Pinpoint the cell where the given text exists, returning its (X, Y) midpoint coordinate. 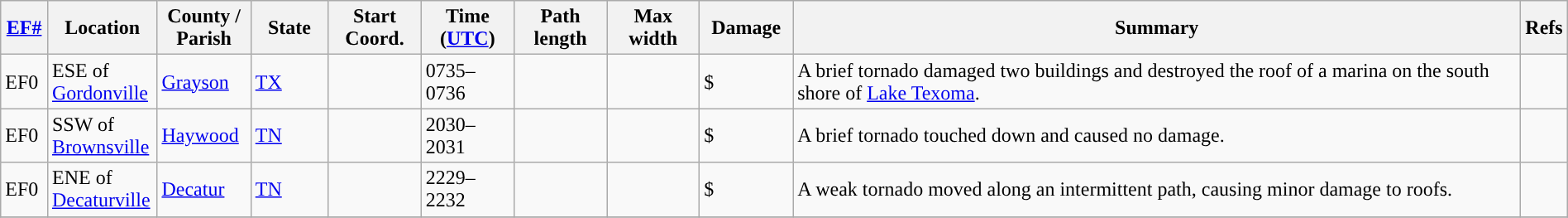
Refs (1545, 28)
Damage (746, 28)
2030–2031 (467, 136)
Haywood (203, 136)
Start Coord. (375, 28)
Max width (653, 28)
Time (UTC) (467, 28)
A weak tornado moved along an intermittent path, causing minor damage to roofs. (1157, 189)
Location (102, 28)
0735–0736 (467, 81)
TX (289, 81)
ENE of Decaturville (102, 189)
A brief tornado damaged two buildings and destroyed the roof of a marina on the south shore of Lake Texoma. (1157, 81)
ESE of Gordonville (102, 81)
A brief tornado touched down and caused no damage. (1157, 136)
2229–2232 (467, 189)
EF# (25, 28)
Summary (1157, 28)
SSW of Brownsville (102, 136)
Decatur (203, 189)
Grayson (203, 81)
Path length (561, 28)
State (289, 28)
County / Parish (203, 28)
